Output the (x, y) coordinate of the center of the cell containing the given text.  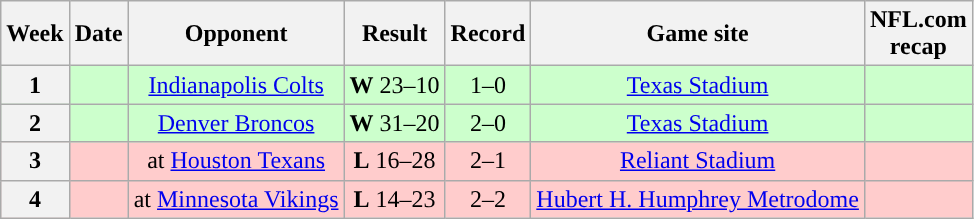
2 (35, 123)
at Houston Texans (236, 161)
1 (35, 85)
Date (98, 34)
Record (488, 34)
Reliant Stadium (698, 161)
1–0 (488, 85)
Hubert H. Humphrey Metrodome (698, 199)
W 23–10 (394, 85)
Week (35, 34)
2–1 (488, 161)
L 16–28 (394, 161)
2–2 (488, 199)
L 14–23 (394, 199)
Result (394, 34)
Denver Broncos (236, 123)
at Minnesota Vikings (236, 199)
4 (35, 199)
Indianapolis Colts (236, 85)
Opponent (236, 34)
W 31–20 (394, 123)
2–0 (488, 123)
NFL.comrecap (918, 34)
3 (35, 161)
Game site (698, 34)
